For the text-containing cell, return its midpoint in [x, y] coordinate format. 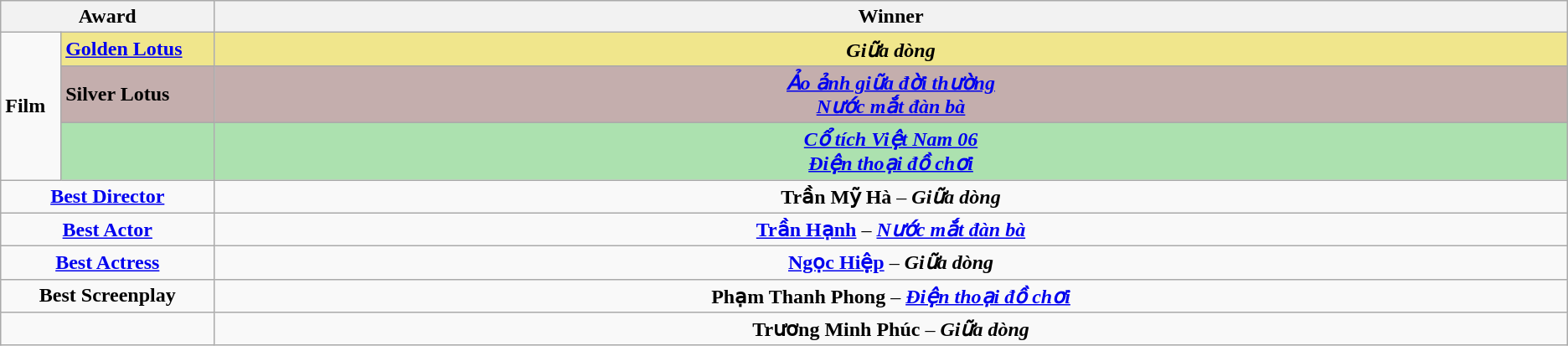
Silver Lotus [137, 94]
Winner [891, 17]
Best Screenplay [107, 296]
Film [31, 106]
Ảo ảnh giữa đời thườngNước mắt đàn bà [891, 94]
Cổ tích Việt Nam 06Điện thoại đồ chơi [891, 151]
Golden Lotus [137, 49]
Trần Hạnh – Nước mắt đàn bà [891, 230]
Trương Minh Phúc – Giữa dòng [891, 329]
Best Actress [107, 263]
Best Director [107, 196]
Ngọc Hiệp – Giữa dòng [891, 263]
Giữa dòng [891, 49]
Best Actor [107, 230]
Phạm Thanh Phong – Điện thoại đồ chơi [891, 296]
Award [107, 17]
Trần Mỹ Hà – Giữa dòng [891, 196]
